Identify which cell holds the provided text, then report its (x, y) central coordinate. 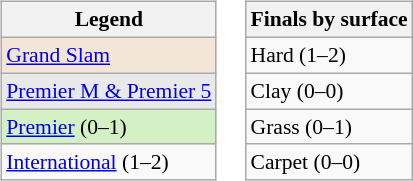
Clay (0–0) (328, 91)
International (1–2) (108, 162)
Hard (1–2) (328, 55)
Premier (0–1) (108, 127)
Premier M & Premier 5 (108, 91)
Grass (0–1) (328, 127)
Finals by surface (328, 20)
Legend (108, 20)
Carpet (0–0) (328, 162)
Grand Slam (108, 55)
